Pinpoint the cell where the given text exists, returning its [X, Y] midpoint coordinate. 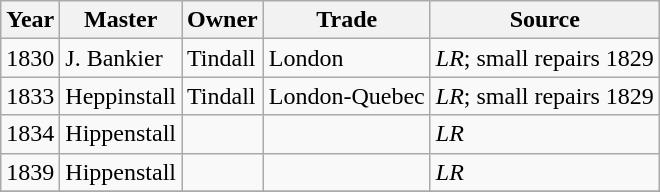
1833 [30, 96]
1834 [30, 134]
London-Quebec [346, 96]
Master [121, 20]
Heppinstall [121, 96]
1839 [30, 172]
Source [544, 20]
J. Bankier [121, 58]
Trade [346, 20]
1830 [30, 58]
Year [30, 20]
London [346, 58]
Owner [223, 20]
